Pinpoint the cell where the given text exists, returning its [x, y] midpoint coordinate. 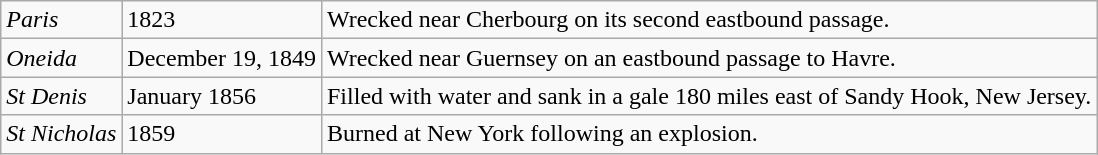
Wrecked near Cherbourg on its second eastbound passage. [708, 20]
1823 [222, 20]
Paris [62, 20]
December 19, 1849 [222, 58]
St Nicholas [62, 134]
St Denis [62, 96]
January 1856 [222, 96]
Filled with water and sank in a gale 180 miles east of Sandy Hook, New Jersey. [708, 96]
Burned at New York following an explosion. [708, 134]
Oneida [62, 58]
1859 [222, 134]
Wrecked near Guernsey on an eastbound passage to Havre. [708, 58]
